Locate the cell with the specified text and output its (x, y) center coordinate. 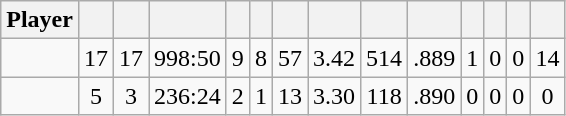
13 (290, 96)
9 (238, 58)
8 (260, 58)
57 (290, 58)
3.42 (334, 58)
14 (548, 58)
.890 (434, 96)
118 (384, 96)
5 (96, 96)
236:24 (188, 96)
514 (384, 58)
2 (238, 96)
998:50 (188, 58)
3 (132, 96)
3.30 (334, 96)
Player (40, 20)
.889 (434, 58)
